Capture the cell that displays the provided text and extract its [X, Y] central coordinate. 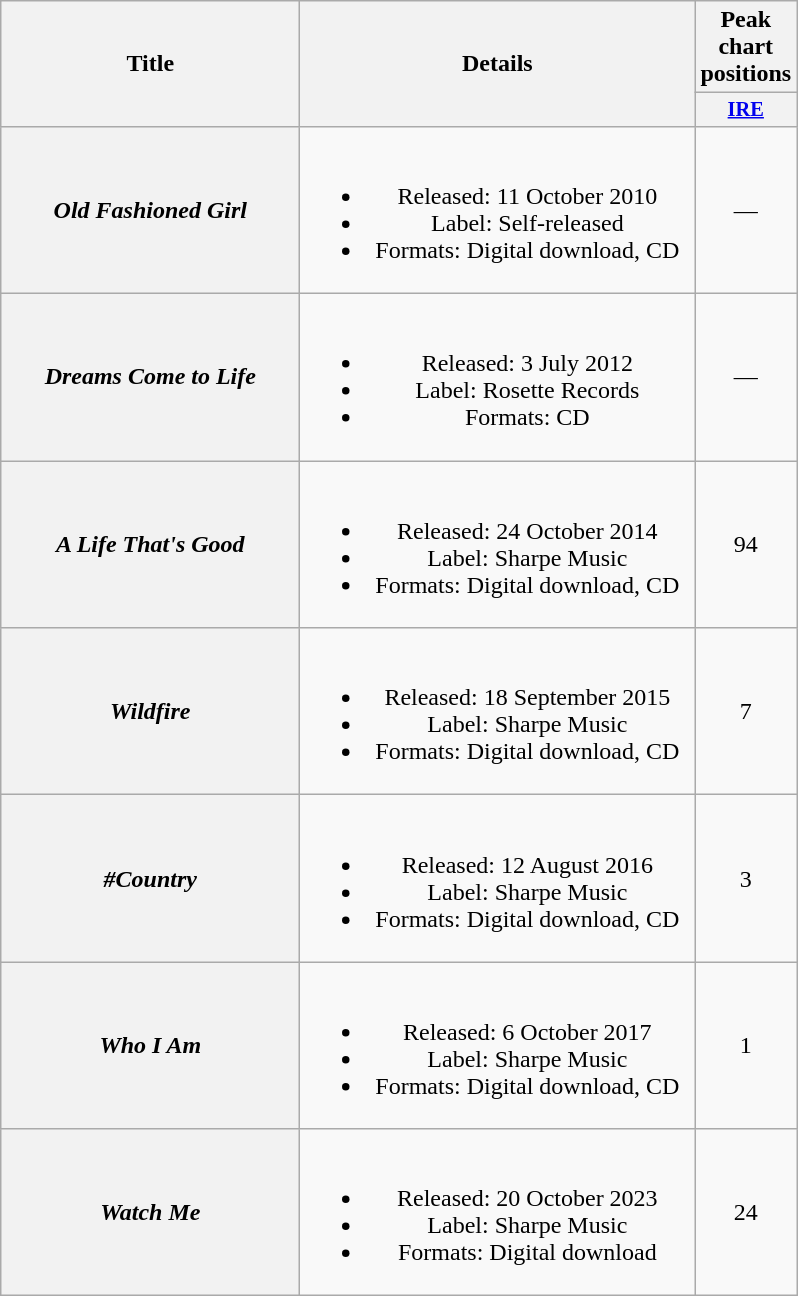
Details [498, 64]
#Country [150, 878]
Who I Am [150, 1046]
Old Fashioned Girl [150, 210]
Released: 6 October 2017Label: Sharpe MusicFormats: Digital download, CD [498, 1046]
Wildfire [150, 712]
1 [746, 1046]
94 [746, 544]
Dreams Come to Life [150, 378]
Title [150, 64]
Released: 18 September 2015Label: Sharpe MusicFormats: Digital download, CD [498, 712]
Released: 3 July 2012Label: Rosette RecordsFormats: CD [498, 378]
24 [746, 1212]
A Life That's Good [150, 544]
Peak chart positions [746, 47]
Watch Me [150, 1212]
Released: 12 August 2016Label: Sharpe MusicFormats: Digital download, CD [498, 878]
Released: 20 October 2023Label: Sharpe MusicFormats: Digital download [498, 1212]
3 [746, 878]
Released: 24 October 2014Label: Sharpe MusicFormats: Digital download, CD [498, 544]
7 [746, 712]
IRE [746, 110]
Released: 11 October 2010Label: Self-releasedFormats: Digital download, CD [498, 210]
